Search for the cell housing the specified text and yield its [X, Y] center coordinate. 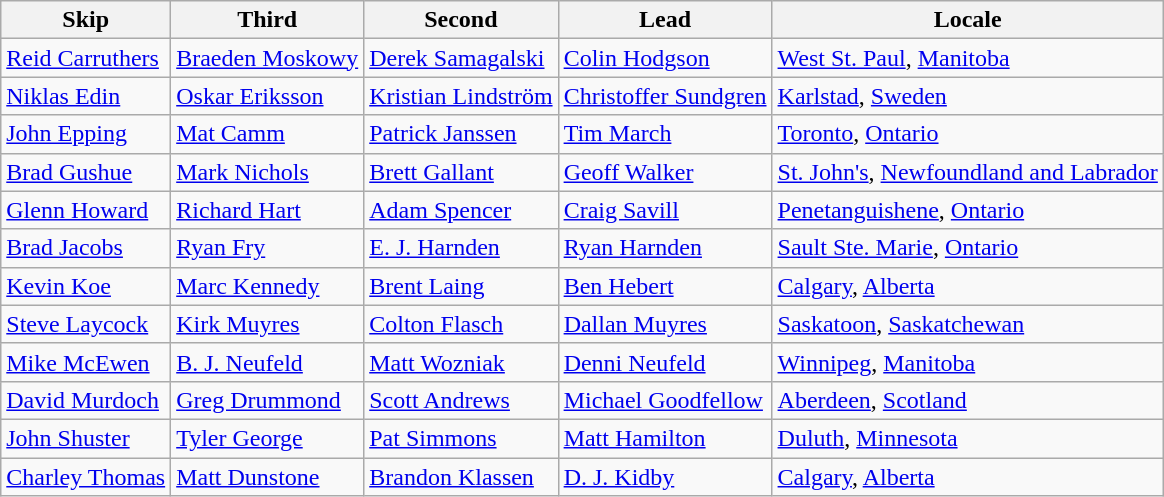
Colin Hodgson [665, 58]
Glenn Howard [86, 210]
Denni Neufeld [665, 362]
Braeden Moskowy [268, 58]
Kristian Lindström [461, 96]
Craig Savill [665, 210]
Winnipeg, Manitoba [968, 362]
Kevin Koe [86, 286]
B. J. Neufeld [268, 362]
Ben Hebert [665, 286]
Brad Jacobs [86, 248]
Matt Dunstone [268, 477]
David Murdoch [86, 400]
Brett Gallant [461, 172]
Duluth, Minnesota [968, 438]
Colton Flasch [461, 324]
Brandon Klassen [461, 477]
Mike McEwen [86, 362]
Marc Kennedy [268, 286]
Tyler George [268, 438]
Second [461, 20]
Locale [968, 20]
Toronto, Ontario [968, 134]
Third [268, 20]
Tim March [665, 134]
Penetanguishene, Ontario [968, 210]
Patrick Janssen [461, 134]
Saskatoon, Saskatchewan [968, 324]
Pat Simmons [461, 438]
Derek Samagalski [461, 58]
Brent Laing [461, 286]
Lead [665, 20]
Ryan Fry [268, 248]
Oskar Eriksson [268, 96]
Kirk Muyres [268, 324]
Adam Spencer [461, 210]
Mat Camm [268, 134]
Brad Gushue [86, 172]
Michael Goodfellow [665, 400]
D. J. Kidby [665, 477]
Steve Laycock [86, 324]
Aberdeen, Scotland [968, 400]
Mark Nichols [268, 172]
E. J. Harnden [461, 248]
Christoffer Sundgren [665, 96]
Niklas Edin [86, 96]
Sault Ste. Marie, Ontario [968, 248]
Matt Hamilton [665, 438]
Geoff Walker [665, 172]
Dallan Muyres [665, 324]
Ryan Harnden [665, 248]
Matt Wozniak [461, 362]
Charley Thomas [86, 477]
Skip [86, 20]
Reid Carruthers [86, 58]
John Epping [86, 134]
St. John's, Newfoundland and Labrador [968, 172]
Greg Drummond [268, 400]
John Shuster [86, 438]
Karlstad, Sweden [968, 96]
Richard Hart [268, 210]
Scott Andrews [461, 400]
West St. Paul, Manitoba [968, 58]
